Detect which cell encompasses the target text, then output its (x, y) center coordinate. 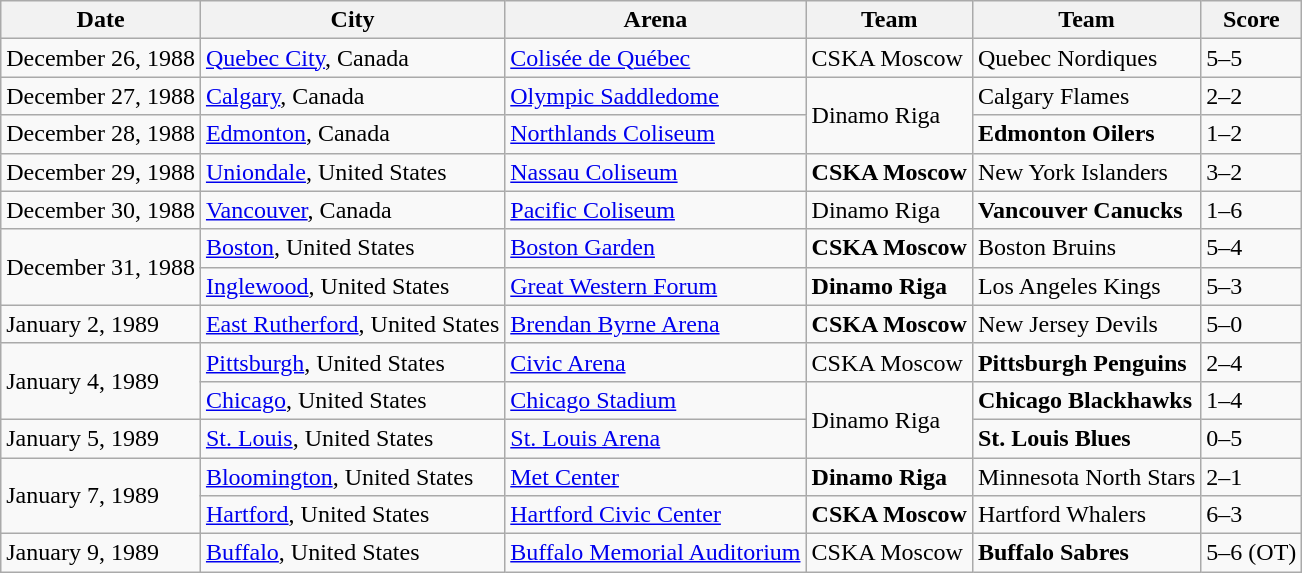
Boston Garden (656, 248)
Date (101, 20)
Buffalo Memorial Auditorium (656, 553)
St. Louis, United States (352, 438)
Civic Arena (656, 362)
December 26, 1988 (101, 58)
6–3 (1252, 515)
Hartford Civic Center (656, 515)
January 5, 1989 (101, 438)
Edmonton Oilers (1086, 134)
January 7, 1989 (101, 496)
December 28, 1988 (101, 134)
5–0 (1252, 324)
Pittsburgh, United States (352, 362)
Buffalo, United States (352, 553)
Nassau Coliseum (656, 172)
Great Western Forum (656, 286)
Calgary, Canada (352, 96)
Quebec City, Canada (352, 58)
Uniondale, United States (352, 172)
2–1 (1252, 477)
Northlands Coliseum (656, 134)
East Rutherford, United States (352, 324)
January 9, 1989 (101, 553)
Los Angeles Kings (1086, 286)
Minnesota North Stars (1086, 477)
Met Center (656, 477)
St. Louis Arena (656, 438)
5–5 (1252, 58)
Edmonton, Canada (352, 134)
Quebec Nordiques (1086, 58)
December 30, 1988 (101, 210)
Pacific Coliseum (656, 210)
Chicago, United States (352, 400)
5–4 (1252, 248)
3–2 (1252, 172)
Chicago Stadium (656, 400)
Calgary Flames (1086, 96)
5–3 (1252, 286)
Olympic Saddledome (656, 96)
Vancouver Canucks (1086, 210)
Boston, United States (352, 248)
New York Islanders (1086, 172)
Chicago Blackhawks (1086, 400)
Boston Bruins (1086, 248)
Hartford, United States (352, 515)
Arena (656, 20)
Colisée de Québec (656, 58)
St. Louis Blues (1086, 438)
2–4 (1252, 362)
1–6 (1252, 210)
Inglewood, United States (352, 286)
0–5 (1252, 438)
1–4 (1252, 400)
2–2 (1252, 96)
December 27, 1988 (101, 96)
December 31, 1988 (101, 267)
January 2, 1989 (101, 324)
Score (1252, 20)
Buffalo Sabres (1086, 553)
Hartford Whalers (1086, 515)
Bloomington, United States (352, 477)
December 29, 1988 (101, 172)
Pittsburgh Penguins (1086, 362)
City (352, 20)
New Jersey Devils (1086, 324)
Brendan Byrne Arena (656, 324)
5–6 (OT) (1252, 553)
1–2 (1252, 134)
Vancouver, Canada (352, 210)
January 4, 1989 (101, 381)
